For the text-containing cell, return its midpoint in (x, y) coordinate format. 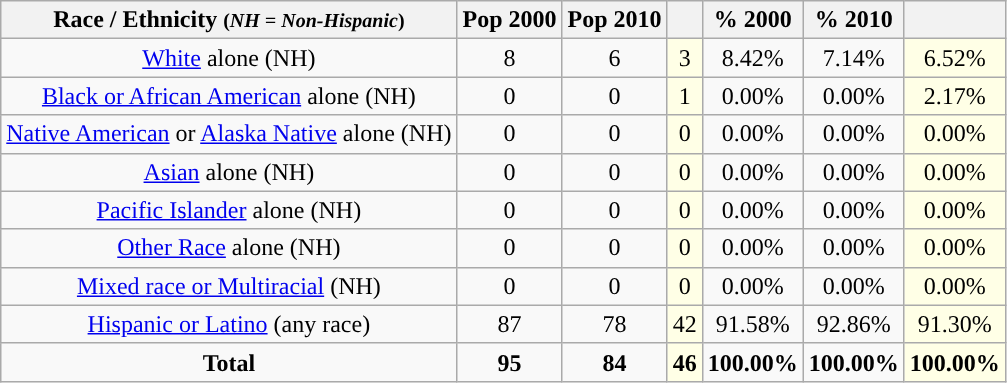
Black or African American alone (NH) (229, 96)
92.86% (854, 324)
87 (510, 324)
% 2010 (854, 20)
8.42% (752, 58)
6.52% (954, 58)
Mixed race or Multiracial (NH) (229, 286)
6 (614, 58)
Asian alone (NH) (229, 172)
46 (684, 362)
91.58% (752, 324)
Native American or Alaska Native alone (NH) (229, 134)
Pacific Islander alone (NH) (229, 210)
2.17% (954, 96)
95 (510, 362)
Total (229, 362)
84 (614, 362)
Other Race alone (NH) (229, 248)
Pop 2010 (614, 20)
Pop 2000 (510, 20)
White alone (NH) (229, 58)
1 (684, 96)
Hispanic or Latino (any race) (229, 324)
78 (614, 324)
3 (684, 58)
% 2000 (752, 20)
91.30% (954, 324)
42 (684, 324)
8 (510, 58)
Race / Ethnicity (NH = Non-Hispanic) (229, 20)
7.14% (854, 58)
